Return [X, Y] of the center of cell containing provided text 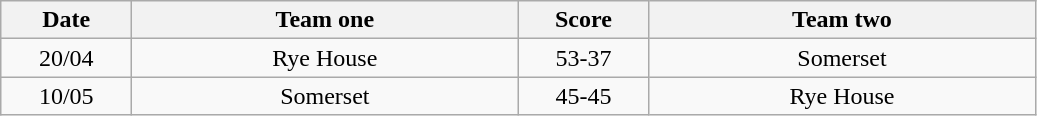
Date [66, 20]
Team one [325, 20]
Score [584, 20]
Team two [842, 20]
53-37 [584, 58]
10/05 [66, 96]
20/04 [66, 58]
45-45 [584, 96]
